Return the (x, y) coordinate for the center point of the cell that contains the specified text.  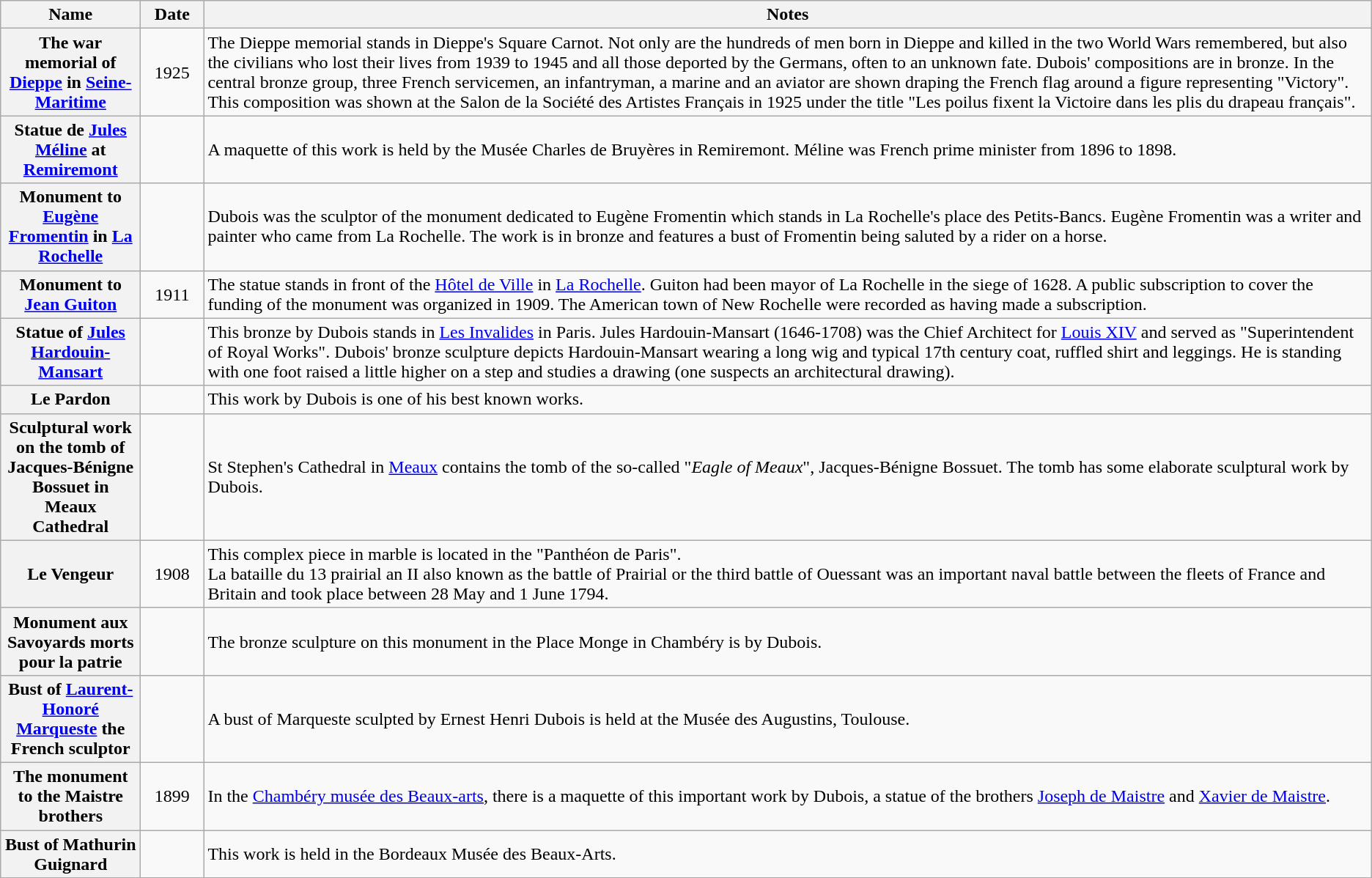
Bust of Laurent-Honoré Marqueste the French sculptor (70, 718)
1925 (172, 72)
Le Vengeur (70, 574)
Monument aux Savoyards morts pour la patrie (70, 641)
Le Pardon (70, 399)
This work by Dubois is one of his best known works. (787, 399)
A maquette of this work is held by the Musée Charles de Bruyères in Remiremont. Méline was French prime minister from 1896 to 1898. (787, 150)
1908 (172, 574)
This work is held in the Bordeaux Musée des Beaux-Arts. (787, 853)
Statue of Jules Hardouin-Mansart (70, 352)
1911 (172, 295)
Name (70, 15)
Bust of Mathurin Guignard (70, 853)
Monument to Jean Guiton (70, 295)
The war memorial of Dieppe in Seine-Maritime (70, 72)
Notes (787, 15)
Monument to Eugène Fromentin in La Rochelle (70, 227)
The bronze sculpture on this monument in the Place Monge in Chambéry is by Dubois. (787, 641)
Date (172, 15)
The monument to the Maistre brothers (70, 796)
Sculptural work on the tomb of Jacques-Bénigne Bossuet in Meaux Cathedral (70, 476)
A bust of Marqueste sculpted by Ernest Henri Dubois is held at the Musée des Augustins, Toulouse. (787, 718)
1899 (172, 796)
Statue de Jules Méline at Remiremont (70, 150)
